Return [X, Y] of the center of cell containing provided text 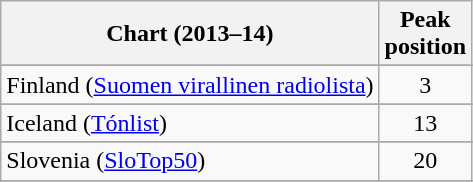
Peakposition [425, 34]
20 [425, 161]
3 [425, 85]
Iceland (Tónlist) [190, 123]
13 [425, 123]
Slovenia (SloTop50) [190, 161]
Finland (Suomen virallinen radiolista) [190, 85]
Chart (2013–14) [190, 34]
